Detect which cell encompasses the target text, then output its [x, y] center coordinate. 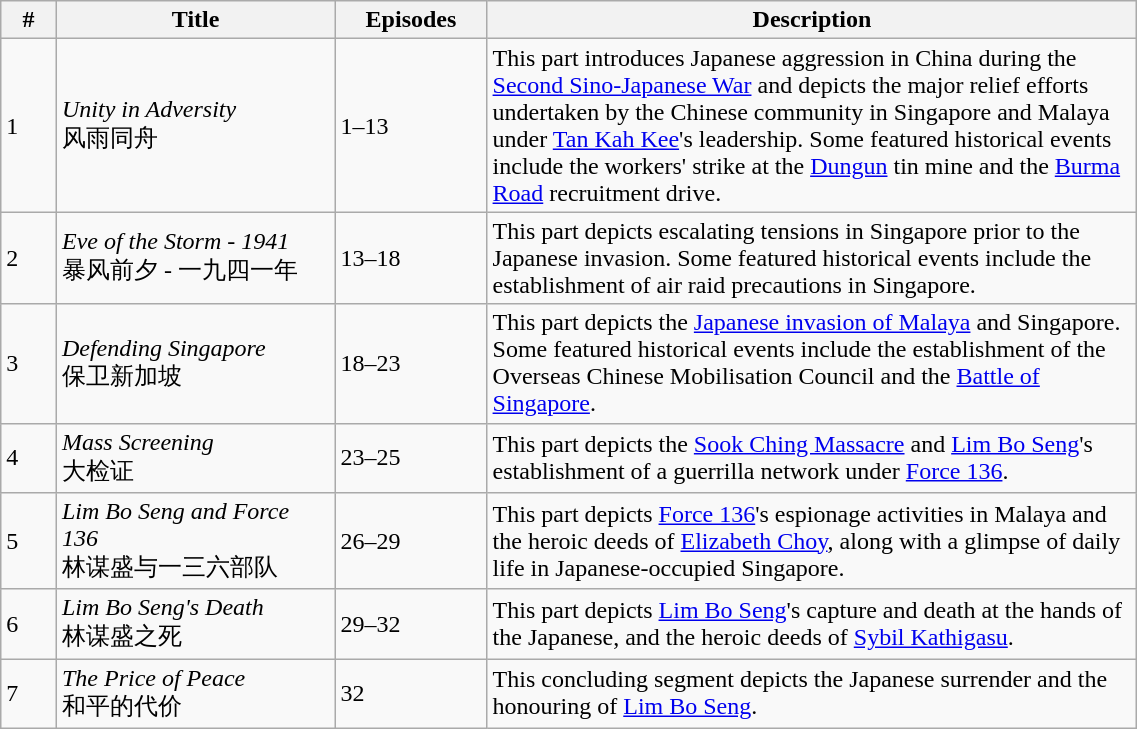
This part depicts Lim Bo Seng's capture and death at the hands of the Japanese, and the heroic deeds of Sybil Kathigasu. [812, 624]
Episodes [411, 20]
1–13 [411, 126]
# [29, 20]
Defending Singapore保卫新加坡 [195, 364]
3 [29, 364]
1 [29, 126]
6 [29, 624]
23–25 [411, 458]
Lim Bo Seng's Death林谋盛之死 [195, 624]
This concluding segment depicts the Japanese surrender and the honouring of Lim Bo Seng. [812, 694]
26–29 [411, 542]
32 [411, 694]
Title [195, 20]
Description [812, 20]
5 [29, 542]
The Price of Peace和平的代价 [195, 694]
18–23 [411, 364]
7 [29, 694]
Eve of the Storm - 1941暴风前夕 - 一九四一年 [195, 258]
4 [29, 458]
This part depicts the Sook Ching Massacre and Lim Bo Seng's establishment of a guerrilla network under Force 136. [812, 458]
Unity in Adversity风雨同舟 [195, 126]
29–32 [411, 624]
2 [29, 258]
Mass Screening大检证 [195, 458]
Lim Bo Seng and Force 136林谋盛与一三六部队 [195, 542]
13–18 [411, 258]
